Locate the cell with the specified text and output its [X, Y] center coordinate. 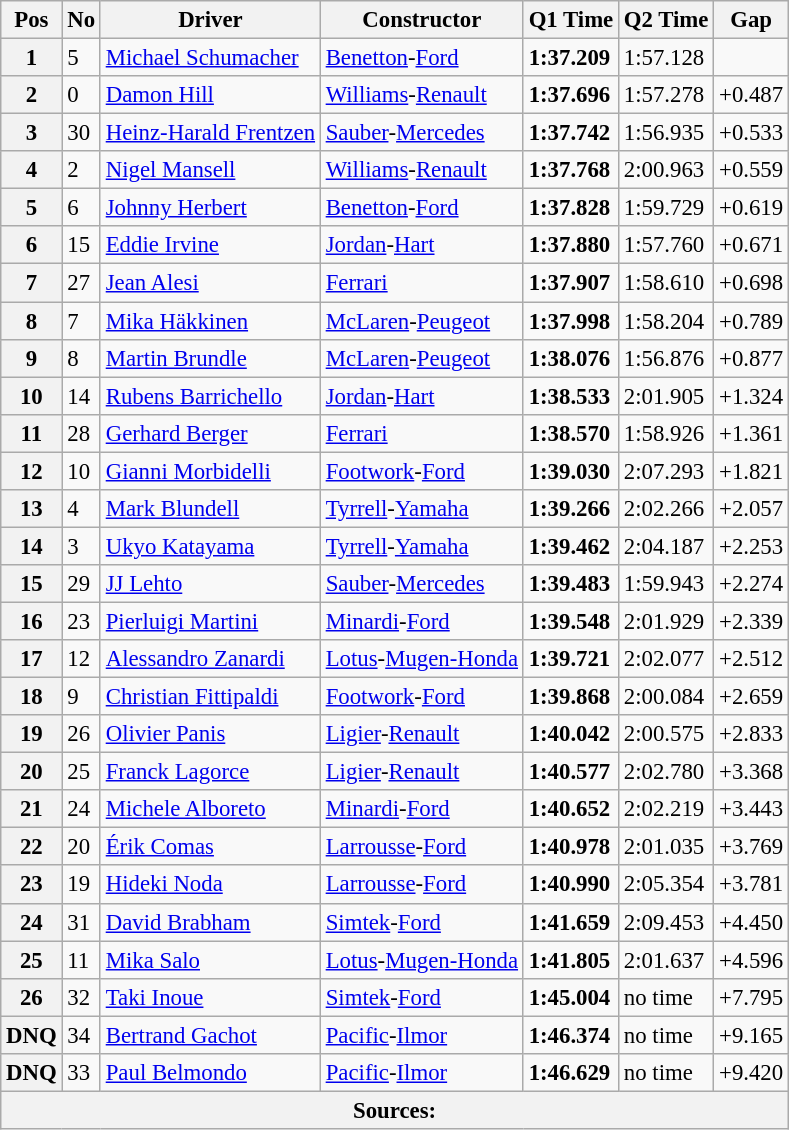
0 [81, 95]
1:41.805 [570, 960]
1:37.880 [570, 245]
+2.057 [752, 509]
34 [81, 1035]
+1.361 [752, 433]
Paul Belmondo [210, 1073]
2:00.575 [666, 734]
1:38.570 [570, 433]
Gianni Morbidelli [210, 471]
2:01.637 [666, 960]
Gerhard Berger [210, 433]
1:56.876 [666, 358]
1 [32, 58]
+2.253 [752, 546]
29 [81, 584]
17 [32, 659]
1:56.935 [666, 133]
1:39.483 [570, 584]
1:58.610 [666, 283]
2:04.187 [666, 546]
+0.619 [752, 208]
+2.512 [752, 659]
+2.659 [752, 697]
1:39.266 [570, 509]
+0.559 [752, 170]
1:39.030 [570, 471]
+3.368 [752, 772]
31 [81, 922]
1:37.696 [570, 95]
1:58.204 [666, 321]
1:59.729 [666, 208]
+9.420 [752, 1073]
2:07.293 [666, 471]
Olivier Panis [210, 734]
+4.450 [752, 922]
Michele Alboreto [210, 809]
+0.671 [752, 245]
Hideki Noda [210, 885]
+0.877 [752, 358]
32 [81, 997]
33 [81, 1073]
1:38.533 [570, 396]
2:02.266 [666, 509]
Taki Inoue [210, 997]
Gap [752, 20]
2:00.963 [666, 170]
1:45.004 [570, 997]
1:39.868 [570, 697]
Alessandro Zanardi [210, 659]
+0.789 [752, 321]
1:46.374 [570, 1035]
1:59.943 [666, 584]
Constructor [422, 20]
+2.833 [752, 734]
Driver [210, 20]
Mika Salo [210, 960]
+2.339 [752, 621]
Nigel Mansell [210, 170]
+3.781 [752, 885]
2:00.084 [666, 697]
1:39.548 [570, 621]
1:39.462 [570, 546]
Ukyo Katayama [210, 546]
Mika Häkkinen [210, 321]
Q2 Time [666, 20]
Jean Alesi [210, 283]
Sources: [395, 1110]
1:40.577 [570, 772]
1:37.828 [570, 208]
2:09.453 [666, 922]
+1.821 [752, 471]
Heinz-Harald Frentzen [210, 133]
2:02.077 [666, 659]
+3.443 [752, 809]
Franck Lagorce [210, 772]
1:57.760 [666, 245]
Pierluigi Martini [210, 621]
Michael Schumacher [210, 58]
2:02.780 [666, 772]
+9.165 [752, 1035]
1:37.209 [570, 58]
Martin Brundle [210, 358]
JJ Lehto [210, 584]
1:40.042 [570, 734]
1:37.742 [570, 133]
2:01.905 [666, 396]
Rubens Barrichello [210, 396]
Johnny Herbert [210, 208]
27 [81, 283]
+3.769 [752, 847]
1:58.926 [666, 433]
+1.324 [752, 396]
28 [81, 433]
+2.274 [752, 584]
2:01.035 [666, 847]
No [81, 20]
1:38.076 [570, 358]
1:40.652 [570, 809]
1:39.721 [570, 659]
30 [81, 133]
+4.596 [752, 960]
Érik Comas [210, 847]
Mark Blundell [210, 509]
David Brabham [210, 922]
2:05.354 [666, 885]
+7.795 [752, 997]
2:01.929 [666, 621]
Q1 Time [570, 20]
Eddie Irvine [210, 245]
1:41.659 [570, 922]
+0.487 [752, 95]
1:40.990 [570, 885]
Christian Fittipaldi [210, 697]
1:37.907 [570, 283]
18 [32, 697]
Pos [32, 20]
+0.533 [752, 133]
Bertrand Gachot [210, 1035]
16 [32, 621]
1:40.978 [570, 847]
Damon Hill [210, 95]
1:57.128 [666, 58]
1:46.629 [570, 1073]
21 [32, 809]
1:57.278 [666, 95]
1:37.998 [570, 321]
1:37.768 [570, 170]
22 [32, 847]
2:02.219 [666, 809]
13 [32, 509]
+0.698 [752, 283]
